Provide the [X, Y] coordinate of the cell's center where the given text is located.  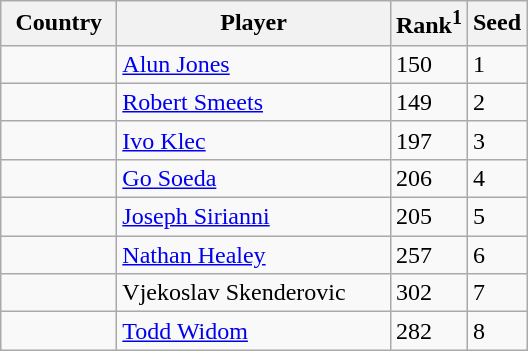
205 [428, 217]
8 [496, 331]
149 [428, 102]
Rank1 [428, 24]
206 [428, 178]
6 [496, 255]
Robert Smeets [254, 102]
Vjekoslav Skenderovic [254, 293]
2 [496, 102]
3 [496, 140]
Seed [496, 24]
197 [428, 140]
Ivo Klec [254, 140]
5 [496, 217]
1 [496, 64]
4 [496, 178]
Todd Widom [254, 331]
150 [428, 64]
302 [428, 293]
Country [59, 24]
Joseph Sirianni [254, 217]
257 [428, 255]
7 [496, 293]
282 [428, 331]
Go Soeda [254, 178]
Player [254, 24]
Alun Jones [254, 64]
Nathan Healey [254, 255]
